Output the [X, Y] coordinate of the center of the cell containing the given text.  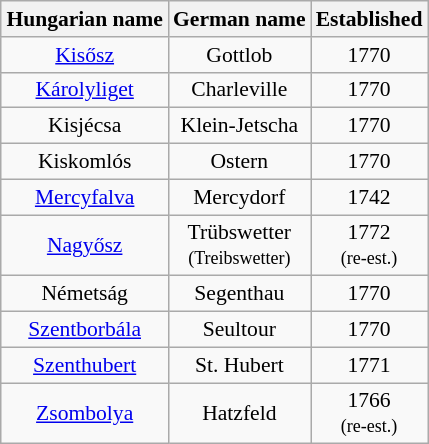
Németság [84, 294]
Kiskomlós [84, 161]
1771 [370, 365]
Ostern [240, 161]
Szentborbála [84, 329]
Kisjécsa [84, 126]
Gottlob [240, 54]
Trübswetter (Treibswetter) [240, 244]
Zsombolya [84, 412]
Segenthau [240, 294]
1742 [370, 197]
Nagyősz [84, 244]
Klein-Jetscha [240, 126]
Kisősz [84, 54]
Seultour [240, 329]
Károlyliget [84, 90]
Established [370, 19]
Hungarian name [84, 19]
Szenthubert [84, 365]
Hatzfeld [240, 412]
1772 (re-est.) [370, 244]
Charleville [240, 90]
1766 (re-est.) [370, 412]
St. Hubert [240, 365]
German name [240, 19]
Mercydorf [240, 197]
Mercyfalva [84, 197]
